Locate the cell with the specified text and output its [x, y] center coordinate. 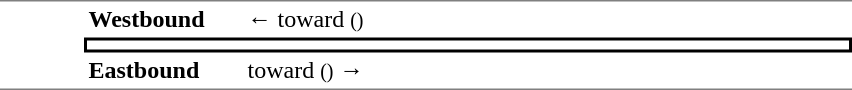
toward () → [548, 71]
Eastbound [164, 71]
Westbound [164, 19]
← toward () [548, 19]
